Return the (x, y) coordinate for the center point of the cell that contains the specified text.  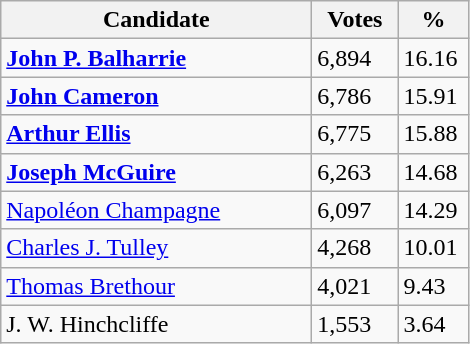
14.68 (434, 172)
J. W. Hinchcliffe (156, 324)
Candidate (156, 20)
9.43 (434, 286)
4,021 (355, 286)
Thomas Brethour (156, 286)
Votes (355, 20)
Charles J. Tulley (156, 248)
6,894 (355, 58)
3.64 (434, 324)
John Cameron (156, 96)
1,553 (355, 324)
Joseph McGuire (156, 172)
6,786 (355, 96)
John P. Balharrie (156, 58)
15.91 (434, 96)
15.88 (434, 134)
14.29 (434, 210)
6,097 (355, 210)
10.01 (434, 248)
Napoléon Champagne (156, 210)
6,263 (355, 172)
6,775 (355, 134)
4,268 (355, 248)
16.16 (434, 58)
Arthur Ellis (156, 134)
% (434, 20)
